Extract the (x, y) coordinate from the center of the cell holding the provided text.  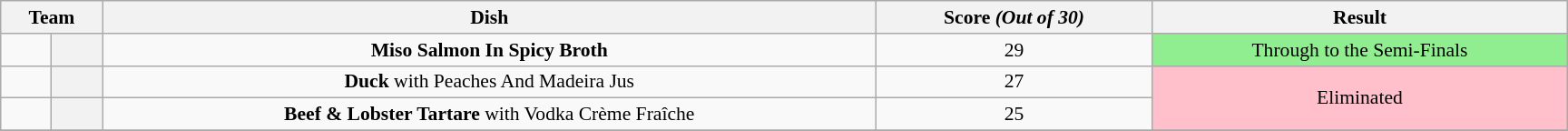
Dish (489, 17)
27 (1014, 82)
Beef & Lobster Tartare with Vodka Crème Fraîche (489, 115)
Miso Salmon In Spicy Broth (489, 50)
Result (1360, 17)
Duck with Peaches And Madeira Jus (489, 82)
29 (1014, 50)
Team (52, 17)
Score (Out of 30) (1014, 17)
Eliminated (1360, 98)
Through to the Semi-Finals (1360, 50)
25 (1014, 115)
